Pinpoint the cell where the given text exists, returning its [x, y] midpoint coordinate. 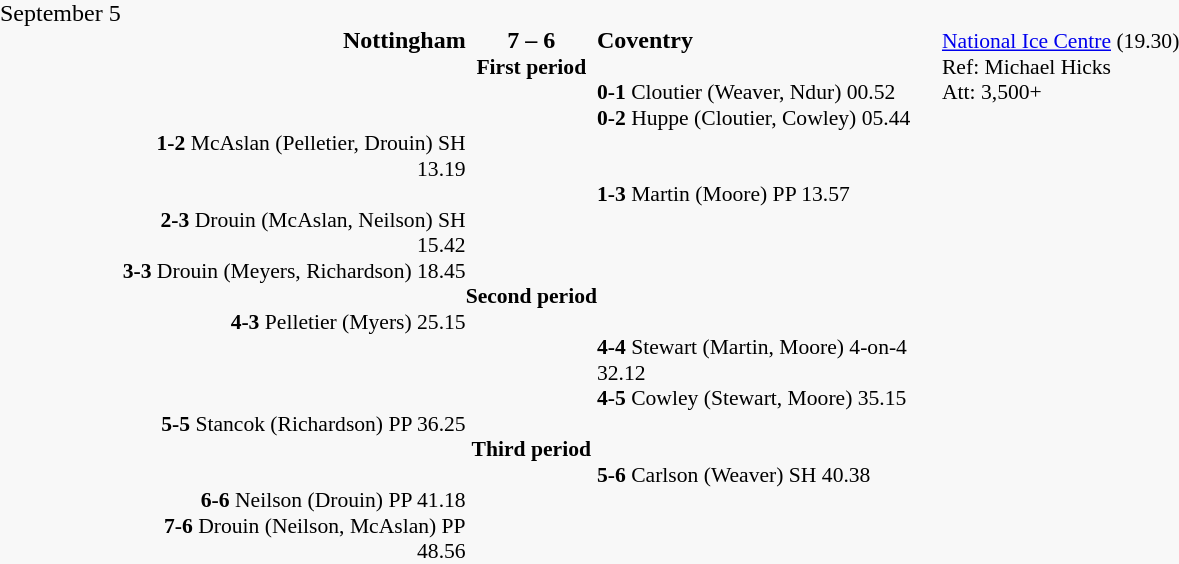
4-4 Stewart (Martin, Moore) 4-on-4 32.12 [770, 360]
National Ice Centre (19.30) [1060, 40]
4-5 Cowley (Stewart, Moore) 35.15 [770, 399]
5-5 Stancok (Richardson) PP 36.25 [294, 424]
0-2 Huppe (Cloutier, Cowley) 05.44 [770, 118]
Coventry [770, 40]
3-3 Drouin (Meyers, Richardson) 18.45 [294, 271]
Att: 3,500+ [1060, 93]
2-3 Drouin (McAslan, Neilson) SH 15.42 [294, 232]
1-3 Martin (Moore) PP 13.57 [770, 195]
Nottingham [294, 40]
1-2 McAslan (Pelletier, Drouin) SH 13.19 [294, 156]
7 – 6 [532, 40]
Second period [532, 297]
6-6 Neilson (Drouin) PP 41.18 [294, 501]
5-6 Carlson (Weaver) SH 40.38 [770, 475]
September 5 [60, 14]
7-6 Drouin (Neilson, McAslan) PP 48.56 [294, 538]
First period [532, 67]
0-1 Cloutier (Weaver, Ndur) 00.52 [770, 93]
Third period [532, 449]
Ref: Michael Hicks [1060, 67]
4-3 Pelletier (Myers) 25.15 [294, 322]
